Pinpoint the cell where the given text exists, returning its [X, Y] midpoint coordinate. 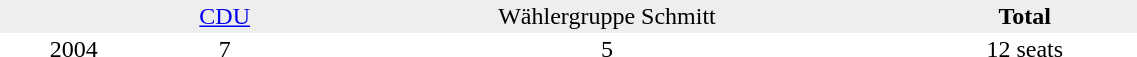
CDU [224, 16]
Wählergruppe Schmitt [607, 16]
